Detect which cell encompasses the target text, then output its [X, Y] center coordinate. 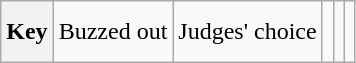
Judges' choice [248, 32]
Key [27, 32]
Buzzed out [113, 32]
